Locate the cell with the specified text and output its (x, y) center coordinate. 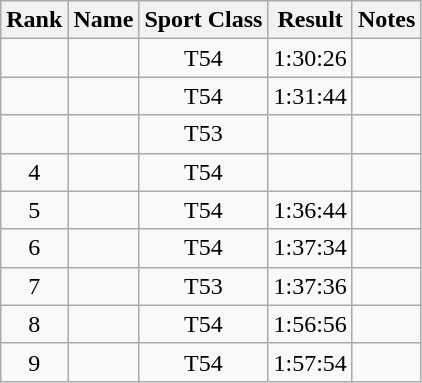
1:36:44 (310, 210)
7 (34, 286)
1:37:34 (310, 248)
1:56:56 (310, 324)
8 (34, 324)
Result (310, 20)
1:30:26 (310, 58)
5 (34, 210)
Notes (386, 20)
Sport Class (204, 20)
6 (34, 248)
4 (34, 172)
Rank (34, 20)
1:57:54 (310, 362)
1:31:44 (310, 96)
1:37:36 (310, 286)
Name (104, 20)
9 (34, 362)
